For the text-containing cell, return its midpoint in [X, Y] coordinate format. 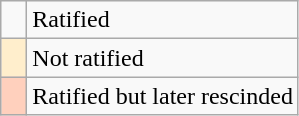
Ratified [163, 20]
Not ratified [163, 58]
Ratified but later rescinded [163, 96]
